Provide the (x, y) coordinate of the cell's center where the given text is located.  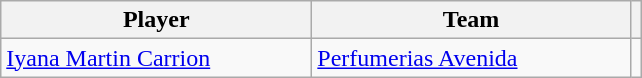
Player (156, 20)
Perfumerias Avenida (472, 58)
Team (472, 20)
Iyana Martin Carrion (156, 58)
